From the cell containing the given text, extract its center point as (X, Y) coordinate. 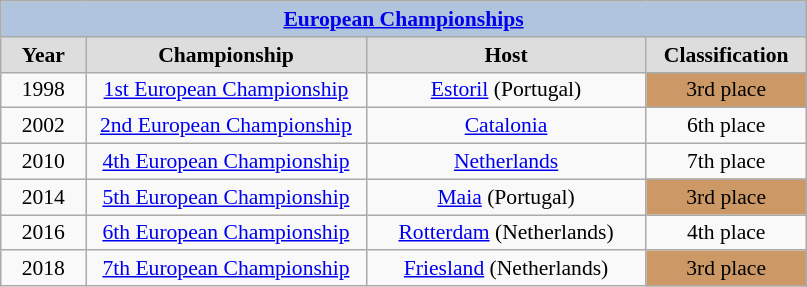
Estoril (Portugal) (506, 90)
4th place (726, 233)
2016 (44, 233)
6th place (726, 126)
6th European Championship (226, 233)
European Championships (404, 19)
7th place (726, 162)
2018 (44, 269)
1st European Championship (226, 90)
7th European Championship (226, 269)
2002 (44, 126)
Year (44, 55)
Classification (726, 55)
4th European Championship (226, 162)
Championship (226, 55)
Friesland (Netherlands) (506, 269)
1998 (44, 90)
Catalonia (506, 126)
Maia (Portugal) (506, 197)
Netherlands (506, 162)
2010 (44, 162)
5th European Championship (226, 197)
Rotterdam (Netherlands) (506, 233)
Host (506, 55)
2nd European Championship (226, 126)
2014 (44, 197)
